Extract the (X, Y) coordinate from the center of the cell holding the provided text.  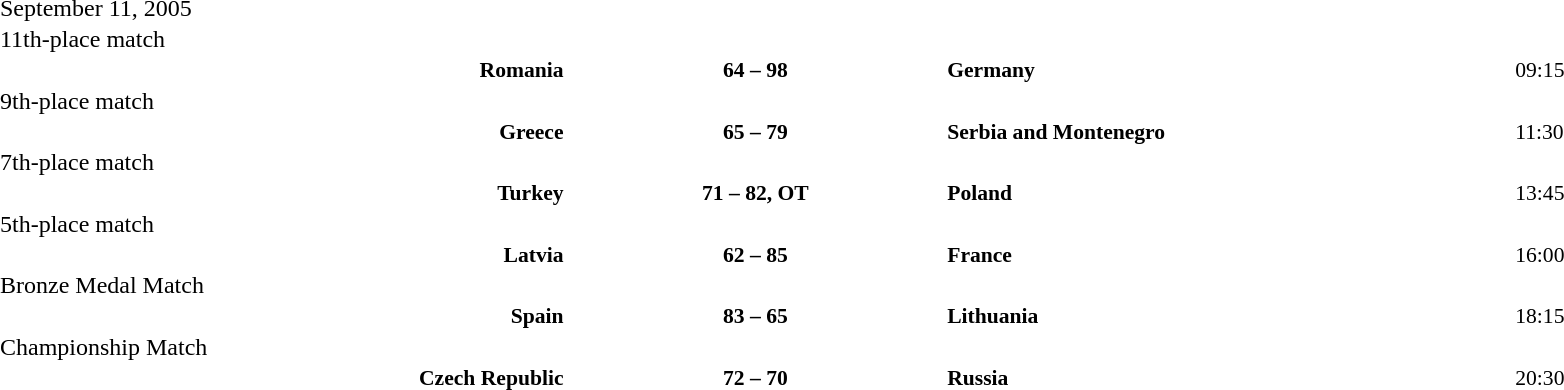
France (1230, 254)
Germany (1230, 70)
71 – 82, OT (756, 193)
62 – 85 (756, 254)
83 – 65 (756, 316)
Serbia and Montenegro (1230, 132)
Lithuania (1230, 316)
Poland (1230, 193)
64 – 98 (756, 70)
65 – 79 (756, 132)
